Pinpoint the cell where the given text exists, returning its (x, y) midpoint coordinate. 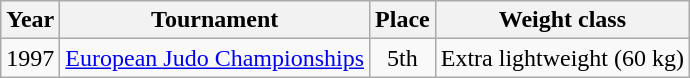
5th (403, 58)
Extra lightweight (60 kg) (562, 58)
European Judo Championships (215, 58)
1997 (30, 58)
Year (30, 20)
Place (403, 20)
Tournament (215, 20)
Weight class (562, 20)
